Extract the (X, Y) coordinate from the center of the cell holding the provided text.  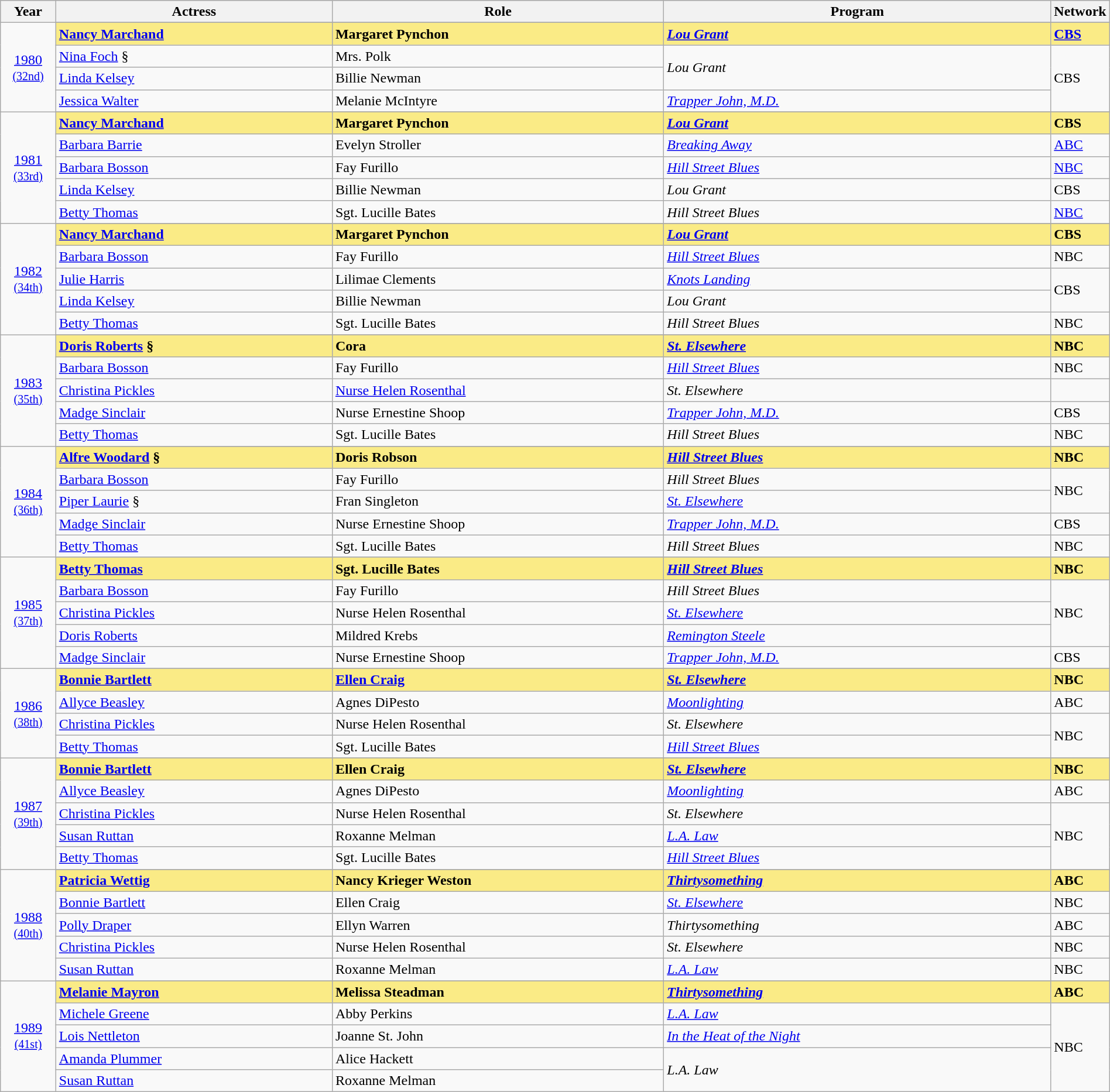
1985(37th) (28, 613)
Knots Landing (857, 279)
Abby Perkins (498, 1014)
Doris Robson (498, 457)
Patricia Wettig (194, 880)
1983(35th) (28, 390)
Lilimae Clements (498, 279)
Ellyn Warren (498, 925)
Julie Harris (194, 279)
Doris Roberts § (194, 346)
1986(38th) (28, 713)
Network (1080, 12)
Alfre Woodard § (194, 457)
Mildred Krebs (498, 635)
In the Heat of the Night (857, 1036)
Remington Steele (857, 635)
Michele Greene (194, 1014)
1987(39th) (28, 813)
Melanie McIntyre (498, 101)
Nancy Krieger Weston (498, 880)
Doris Roberts (194, 635)
Joanne St. John (498, 1036)
Cora (498, 346)
1981(33rd) (28, 167)
1982(34th) (28, 279)
Polly Draper (194, 925)
Amanda Plummer (194, 1059)
Fran Singleton (498, 502)
Jessica Walter (194, 101)
Lois Nettleton (194, 1036)
Evelyn Stroller (498, 145)
1989(41st) (28, 1036)
Alice Hackett (498, 1059)
Piper Laurie § (194, 502)
Program (857, 12)
Melissa Steadman (498, 992)
Melanie Mayron (194, 992)
1980(32nd) (28, 67)
1984(36th) (28, 502)
Mrs. Polk (498, 56)
Barbara Barrie (194, 145)
Role (498, 12)
1988(40th) (28, 925)
Year (28, 12)
Breaking Away (857, 145)
Actress (194, 12)
Nina Foch § (194, 56)
